Locate the cell with the specified text and output its (X, Y) center coordinate. 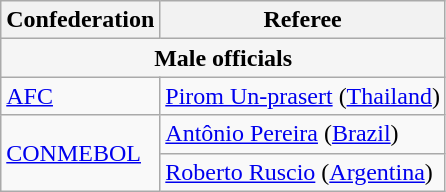
Confederation (80, 20)
AFC (80, 96)
Referee (303, 20)
Pirom Un-prasert (Thailand) (303, 96)
Roberto Ruscio (Argentina) (303, 172)
CONMEBOL (80, 153)
Antônio Pereira (Brazil) (303, 134)
Male officials (224, 58)
